Detect which cell encompasses the target text, then output its [X, Y] center coordinate. 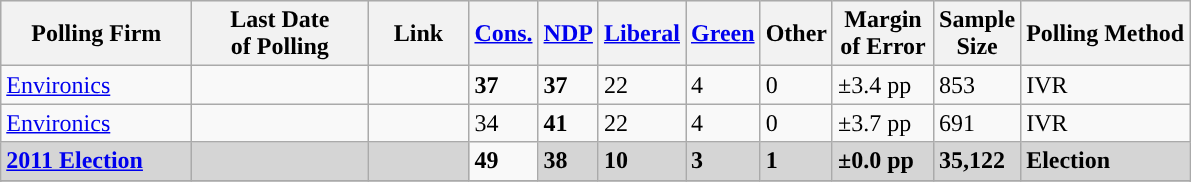
Link [418, 34]
Polling Firm [96, 34]
Liberal [642, 34]
38 [568, 161]
3 [724, 161]
Cons. [504, 34]
34 [504, 123]
Marginof Error [882, 34]
Other [796, 34]
853 [978, 85]
Last Dateof Polling [280, 34]
35,122 [978, 161]
±3.7 pp [882, 123]
SampleSize [978, 34]
49 [504, 161]
NDP [568, 34]
Polling Method [1106, 34]
1 [796, 161]
Green [724, 34]
±3.4 pp [882, 85]
691 [978, 123]
Election [1106, 161]
41 [568, 123]
2011 Election [96, 161]
10 [642, 161]
±0.0 pp [882, 161]
